Extract the [x, y] coordinate from the center of the cell holding the provided text.  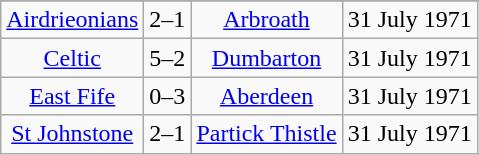
St Johnstone [72, 134]
Dumbarton [266, 58]
Partick Thistle [266, 134]
Aberdeen [266, 96]
Airdrieonians [72, 20]
5–2 [168, 58]
Celtic [72, 58]
0–3 [168, 96]
East Fife [72, 96]
Arbroath [266, 20]
